Find where the given text appears and provide that cell's center as [X, Y] coordinate. 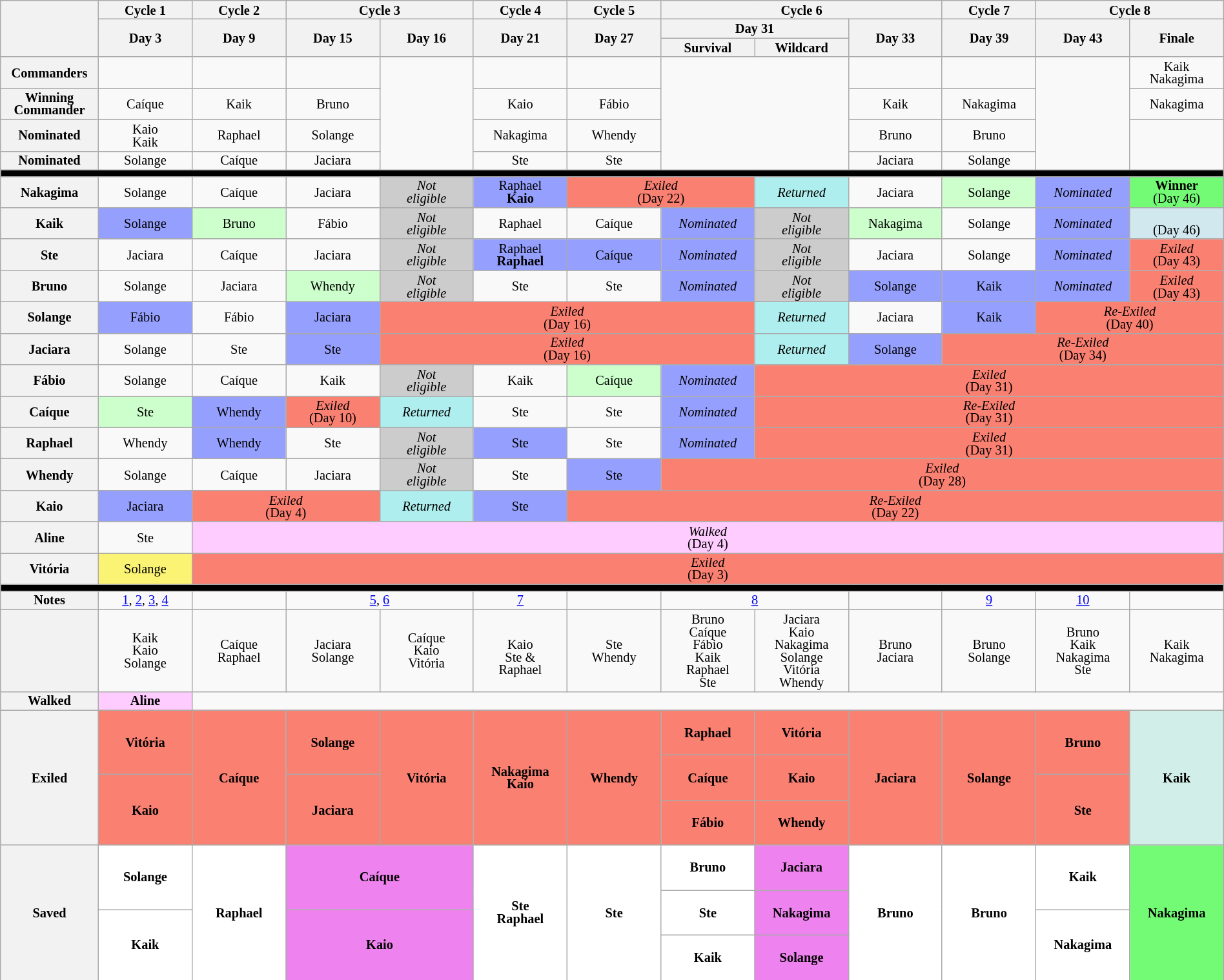
Saved [50, 913]
Exiled(Day 3) [708, 568]
CaíqueKaioVitória [426, 651]
BrunoSolange [989, 651]
9 [989, 600]
Cycle 8 [1130, 9]
Exiled [50, 777]
Cycle 5 [615, 9]
SteRaphael [520, 913]
Cycle 7 [989, 9]
Day 21 [520, 38]
Cycle 6 [802, 9]
Day 39 [989, 38]
Walked [50, 701]
1, 2, 3, 4 [145, 600]
BrunoJaciara [895, 651]
Cycle 2 [239, 9]
NakagimaKaio [520, 777]
RaphaelKaio [520, 192]
Notes [50, 600]
JaciaraKaioNakagimaSolangeVitóriaWhendy [802, 651]
BrunoKaikNakagimaSte [1083, 651]
Exiled(Day 10) [333, 412]
Exiled(Day 28) [943, 474]
Walked(Day 4) [708, 537]
Day 33 [895, 38]
KaioKaik [145, 136]
8 [755, 600]
Survival [708, 48]
BrunoCaíqueFábioKaikRaphaelSte [708, 651]
Wildcard [802, 48]
5, 6 [380, 600]
Day 31 [755, 28]
KaikKaioSolange [145, 651]
JaciaraSolange [333, 651]
CaíqueRaphael [239, 651]
Re-Exiled(Day 40) [1130, 318]
KaioSte &Raphael [520, 651]
Day 15 [333, 38]
Cycle 1 [145, 9]
Finale [1176, 38]
Winner(Day 46) [1176, 192]
Day 27 [615, 38]
Exiled(Day 4) [286, 506]
Exiled(Day 22) [661, 192]
RaphaelRaphael [520, 254]
Re-Exiled(Day 31) [989, 412]
Day 9 [239, 38]
10 [1083, 600]
Cycle 4 [520, 9]
Day 43 [1083, 38]
Day 16 [426, 38]
Cycle 3 [380, 9]
Day 3 [145, 38]
(Day 46) [1176, 223]
Re-Exiled(Day 22) [896, 506]
Re-Exiled(Day 34) [1083, 349]
SteWhendy [615, 651]
7 [520, 600]
Commanders [50, 72]
WinningCommander [50, 103]
